Determine the [x, y] coordinate at the center of the cell enclosing the given text.  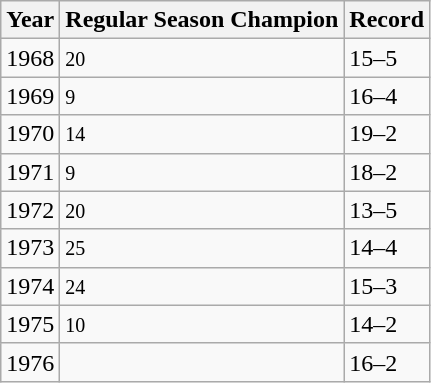
16–2 [387, 362]
24 [202, 286]
1971 [30, 172]
16–4 [387, 96]
1975 [30, 324]
19–2 [387, 134]
Year [30, 20]
14–4 [387, 248]
14–2 [387, 324]
1973 [30, 248]
13–5 [387, 210]
14 [202, 134]
1969 [30, 96]
1976 [30, 362]
25 [202, 248]
Record [387, 20]
Regular Season Champion [202, 20]
1972 [30, 210]
1968 [30, 58]
15–3 [387, 286]
1974 [30, 286]
10 [202, 324]
15–5 [387, 58]
18–2 [387, 172]
1970 [30, 134]
